From the cell containing the given text, extract its center point as (X, Y) coordinate. 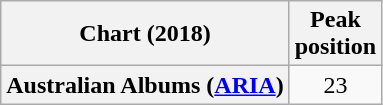
Australian Albums (ARIA) (145, 85)
Chart (2018) (145, 34)
Peak position (335, 34)
23 (335, 85)
